Search for the cell housing the specified text and yield its [x, y] center coordinate. 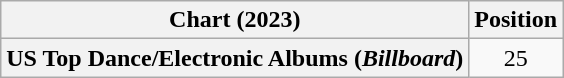
Chart (2023) [235, 20]
US Top Dance/Electronic Albums (Billboard) [235, 58]
Position [516, 20]
25 [516, 58]
